Detect which cell encompasses the target text, then output its (x, y) center coordinate. 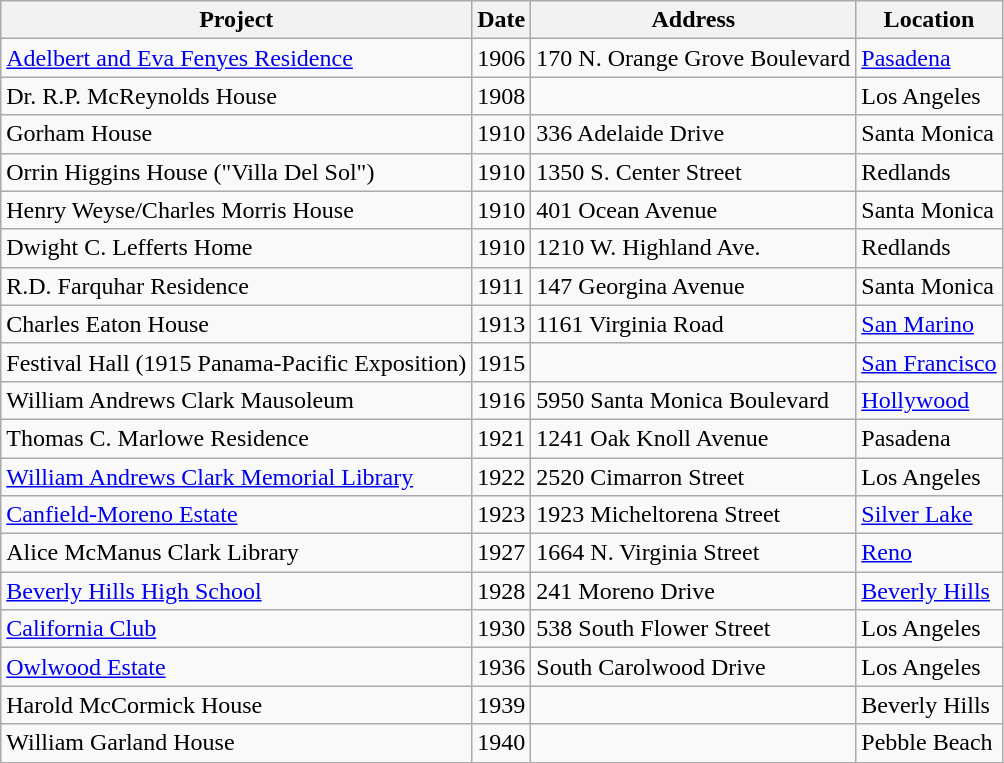
538 South Flower Street (694, 629)
1923 (502, 515)
R.D. Farquhar Residence (236, 286)
Harold McCormick House (236, 705)
170 N. Orange Grove Boulevard (694, 58)
2520 Cimarron Street (694, 477)
1161 Virginia Road (694, 324)
1936 (502, 667)
1911 (502, 286)
Beverly Hills High School (236, 591)
San Marino (929, 324)
Charles Eaton House (236, 324)
Henry Weyse/Charles Morris House (236, 210)
1350 S. Center Street (694, 172)
Orrin Higgins House ("Villa Del Sol") (236, 172)
1923 Micheltorena Street (694, 515)
241 Moreno Drive (694, 591)
Festival Hall (1915 Panama-Pacific Exposition) (236, 362)
1210 W. Highland Ave. (694, 248)
Adelbert and Eva Fenyes Residence (236, 58)
1915 (502, 362)
Silver Lake (929, 515)
336 Adelaide Drive (694, 134)
Date (502, 20)
California Club (236, 629)
1927 (502, 553)
5950 Santa Monica Boulevard (694, 400)
Location (929, 20)
1913 (502, 324)
Hollywood (929, 400)
Gorham House (236, 134)
1930 (502, 629)
1916 (502, 400)
Pebble Beach (929, 743)
401 Ocean Avenue (694, 210)
1939 (502, 705)
William Andrews Clark Memorial Library (236, 477)
South Carolwood Drive (694, 667)
Project (236, 20)
Owlwood Estate (236, 667)
1928 (502, 591)
Alice McManus Clark Library (236, 553)
1940 (502, 743)
Dr. R.P. McReynolds House (236, 96)
Dwight C. Lefferts Home (236, 248)
1241 Oak Knoll Avenue (694, 438)
1922 (502, 477)
1906 (502, 58)
1908 (502, 96)
Canfield-Moreno Estate (236, 515)
Reno (929, 553)
San Francisco (929, 362)
William Andrews Clark Mausoleum (236, 400)
147 Georgina Avenue (694, 286)
William Garland House (236, 743)
Address (694, 20)
Thomas C. Marlowe Residence (236, 438)
1921 (502, 438)
1664 N. Virginia Street (694, 553)
